Detect which cell encompasses the target text, then output its (x, y) center coordinate. 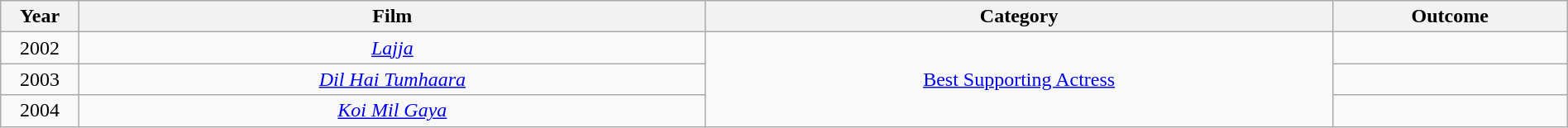
2003 (40, 79)
Category (1019, 17)
Koi Mil Gaya (392, 111)
Outcome (1450, 17)
Lajja (392, 48)
Dil Hai Tumhaara (392, 79)
Best Supporting Actress (1019, 79)
2004 (40, 111)
2002 (40, 48)
Film (392, 17)
Year (40, 17)
